Extract the [x, y] coordinate from the center of the cell holding the provided text.  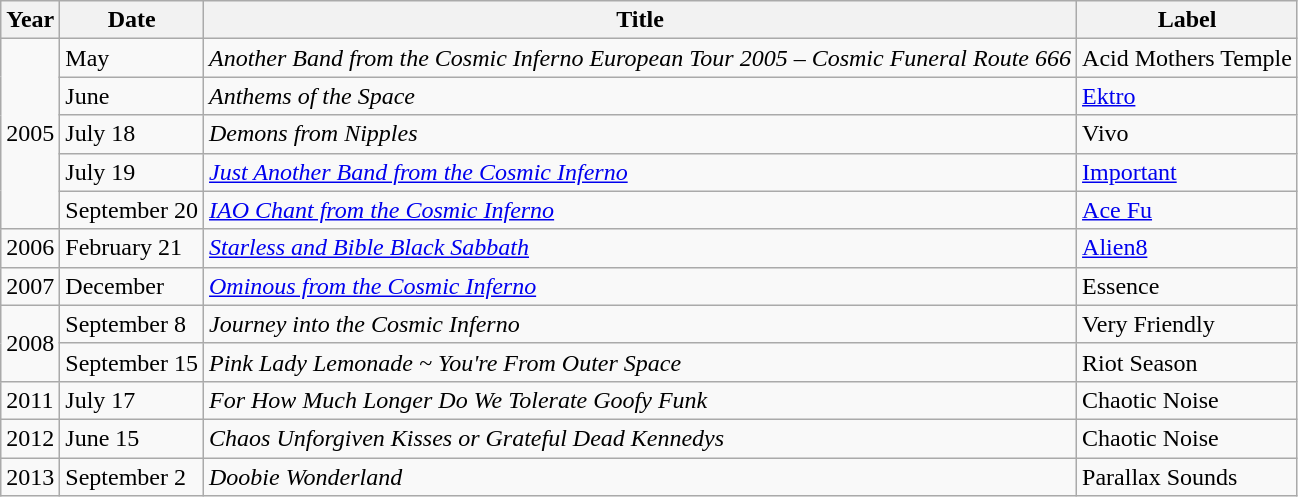
September 15 [132, 362]
September 8 [132, 324]
Essence [1188, 286]
Doobie Wonderland [640, 477]
May [132, 58]
September 2 [132, 477]
July 19 [132, 172]
2008 [30, 343]
For How Much Longer Do We Tolerate Goofy Funk [640, 400]
Year [30, 20]
Chaos Unforgiven Kisses or Grateful Dead Kennedys [640, 438]
December [132, 286]
February 21 [132, 248]
September 20 [132, 210]
2012 [30, 438]
Acid Mothers Temple [1188, 58]
July 17 [132, 400]
June 15 [132, 438]
June [132, 96]
July 18 [132, 134]
Parallax Sounds [1188, 477]
2007 [30, 286]
Vivo [1188, 134]
Very Friendly [1188, 324]
IAO Chant from the Cosmic Inferno [640, 210]
Label [1188, 20]
Riot Season [1188, 362]
Alien8 [1188, 248]
Ace Fu [1188, 210]
Anthems of the Space [640, 96]
Pink Lady Lemonade ~ You're From Outer Space [640, 362]
Ominous from the Cosmic Inferno [640, 286]
Date [132, 20]
2011 [30, 400]
Demons from Nipples [640, 134]
Just Another Band from the Cosmic Inferno [640, 172]
Ektro [1188, 96]
2006 [30, 248]
Title [640, 20]
Journey into the Cosmic Inferno [640, 324]
Important [1188, 172]
2005 [30, 134]
Starless and Bible Black Sabbath [640, 248]
Another Band from the Cosmic Inferno European Tour 2005 – Cosmic Funeral Route 666 [640, 58]
2013 [30, 477]
